Search for the cell housing the specified text and yield its (X, Y) center coordinate. 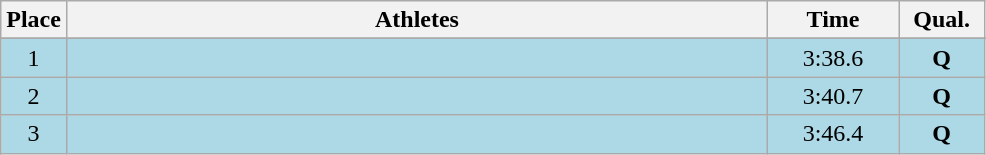
3:40.7 (834, 96)
2 (34, 96)
Time (834, 20)
3:38.6 (834, 58)
3:46.4 (834, 134)
Athletes (416, 20)
3 (34, 134)
Place (34, 20)
Qual. (942, 20)
1 (34, 58)
